Output the [X, Y] coordinate of the center of the cell containing the given text.  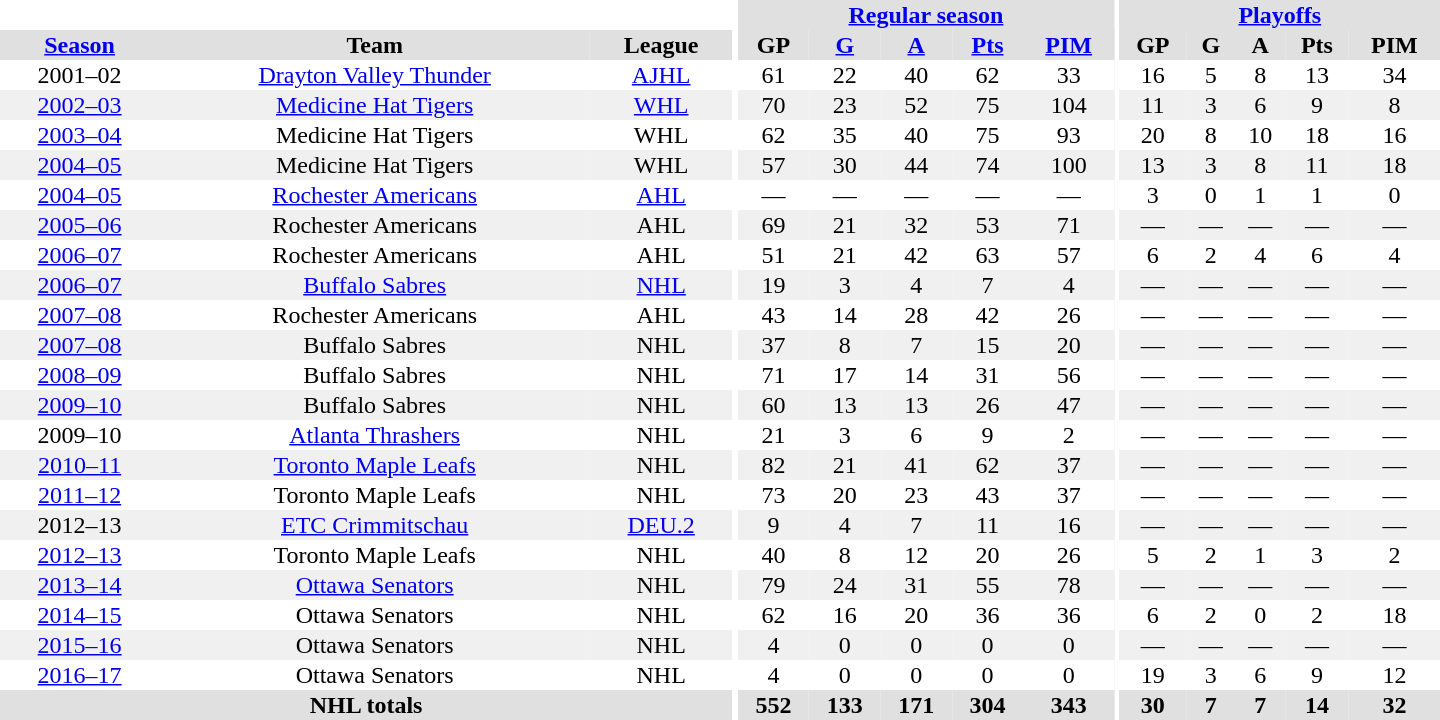
2010–11 [80, 465]
15 [988, 345]
Atlanta Thrashers [374, 435]
82 [774, 465]
League [661, 45]
41 [916, 465]
100 [1068, 165]
DEU.2 [661, 525]
2003–04 [80, 135]
47 [1068, 405]
53 [988, 225]
22 [844, 75]
2002–03 [80, 105]
Team [374, 45]
2008–09 [80, 375]
34 [1394, 75]
Drayton Valley Thunder [374, 75]
Regular season [926, 15]
73 [774, 495]
2014–15 [80, 615]
Season [80, 45]
74 [988, 165]
NHL totals [366, 705]
24 [844, 585]
2013–14 [80, 585]
63 [988, 255]
56 [1068, 375]
10 [1260, 135]
ETC Crimmitschau [374, 525]
61 [774, 75]
51 [774, 255]
133 [844, 705]
AJHL [661, 75]
52 [916, 105]
17 [844, 375]
69 [774, 225]
60 [774, 405]
33 [1068, 75]
2005–06 [80, 225]
2016–17 [80, 675]
44 [916, 165]
70 [774, 105]
2001–02 [80, 75]
28 [916, 315]
2015–16 [80, 645]
552 [774, 705]
35 [844, 135]
304 [988, 705]
Playoffs [1280, 15]
55 [988, 585]
171 [916, 705]
343 [1068, 705]
79 [774, 585]
104 [1068, 105]
2011–12 [80, 495]
93 [1068, 135]
78 [1068, 585]
